Return (x, y) of the center of cell containing provided text 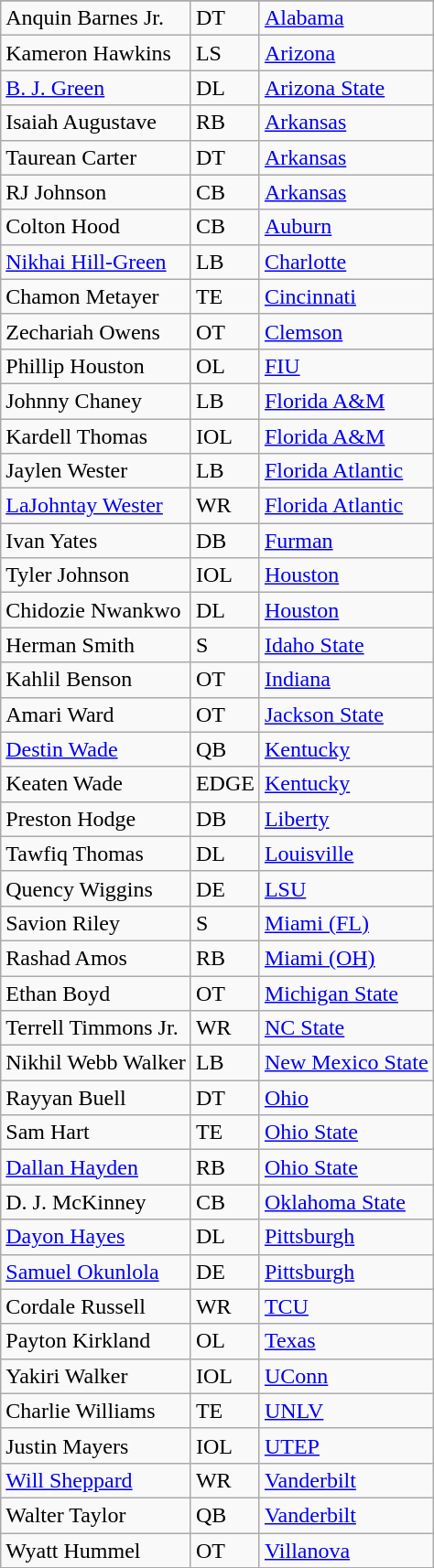
Cordale Russell (96, 1306)
Quency Wiggins (96, 888)
Rashad Amos (96, 958)
UNLV (346, 1411)
B. J. Green (96, 88)
NC State (346, 1028)
Chamon Metayer (96, 296)
Keaten Wade (96, 784)
Texas (346, 1341)
Isaiah Augustave (96, 123)
Anquin Barnes Jr. (96, 18)
FIU (346, 366)
Auburn (346, 227)
Louisville (346, 854)
Savion Riley (96, 923)
Sam Hart (96, 1133)
Payton Kirkland (96, 1341)
Villanova (346, 1551)
UTEP (346, 1445)
LS (225, 53)
Justin Mayers (96, 1445)
Ivan Yates (96, 541)
Tawfiq Thomas (96, 854)
Tyler Johnson (96, 575)
TCU (346, 1306)
Wyatt Hummel (96, 1551)
Will Sheppard (96, 1480)
Destin Wade (96, 749)
Nikhil Webb Walker (96, 1063)
Herman Smith (96, 645)
Ohio (346, 1098)
Furman (346, 541)
Dallan Hayden (96, 1167)
Jackson State (346, 714)
Idaho State (346, 645)
Yakiri Walker (96, 1376)
Samuel Okunlola (96, 1272)
LaJohntay Wester (96, 506)
Michigan State (346, 993)
Oklahoma State (346, 1202)
Charlotte (346, 262)
Alabama (346, 18)
D. J. McKinney (96, 1202)
Terrell Timmons Jr. (96, 1028)
Clemson (346, 331)
New Mexico State (346, 1063)
Colton Hood (96, 227)
Miami (FL) (346, 923)
Ethan Boyd (96, 993)
Walter Taylor (96, 1515)
Taurean Carter (96, 157)
Chidozie Nwankwo (96, 610)
Indiana (346, 680)
EDGE (225, 784)
UConn (346, 1376)
Jaylen Wester (96, 471)
Dayon Hayes (96, 1237)
Kardell Thomas (96, 436)
Phillip Houston (96, 366)
Kameron Hawkins (96, 53)
Miami (OH) (346, 958)
Nikhai Hill-Green (96, 262)
LSU (346, 888)
Liberty (346, 819)
Kahlil Benson (96, 680)
Charlie Williams (96, 1411)
Preston Hodge (96, 819)
RJ Johnson (96, 192)
Zechariah Owens (96, 331)
Arizona State (346, 88)
Johnny Chaney (96, 401)
Rayyan Buell (96, 1098)
Amari Ward (96, 714)
Arizona (346, 53)
Cincinnati (346, 296)
